Extract the [X, Y] coordinate from the center of the cell holding the provided text.  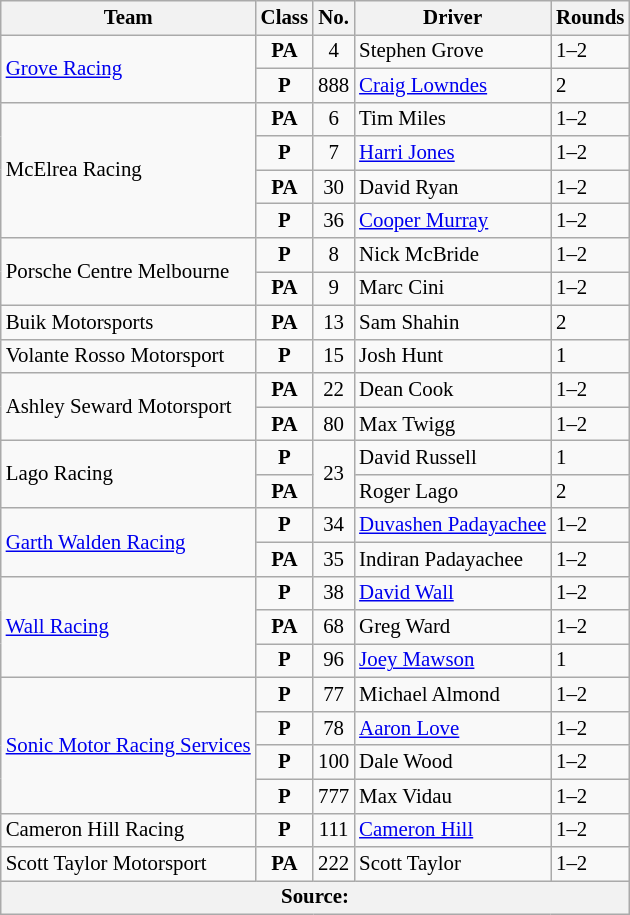
111 [334, 830]
Scott Taylor Motorsport [128, 864]
Stephen Grove [452, 51]
38 [334, 593]
Cameron Hill [452, 830]
Ashley Seward Motorsport [128, 407]
Porsche Centre Melbourne [128, 272]
Dale Wood [452, 762]
David Ryan [452, 187]
Duvashen Padayachee [452, 525]
McElrea Racing [128, 170]
Team [128, 18]
68 [334, 627]
Harri Jones [452, 153]
David Wall [452, 593]
7 [334, 153]
78 [334, 728]
96 [334, 661]
Craig Lowndes [452, 85]
35 [334, 559]
888 [334, 85]
Garth Walden Racing [128, 542]
Max Twigg [452, 424]
23 [334, 475]
Cooper Murray [452, 221]
Josh Hunt [452, 356]
Indiran Padayachee [452, 559]
No. [334, 18]
Tim Miles [452, 119]
Dean Cook [452, 390]
Max Vidau [452, 796]
9 [334, 288]
15 [334, 356]
Aaron Love [452, 728]
Sonic Motor Racing Services [128, 746]
30 [334, 187]
80 [334, 424]
Volante Rosso Motorsport [128, 356]
13 [334, 322]
Wall Racing [128, 627]
Roger Lago [452, 491]
Rounds [590, 18]
Nick McBride [452, 255]
Cameron Hill Racing [128, 830]
34 [334, 525]
77 [334, 695]
Lago Racing [128, 475]
Joey Mawson [452, 661]
222 [334, 864]
Sam Shahin [452, 322]
Michael Almond [452, 695]
Class [284, 18]
Marc Cini [452, 288]
6 [334, 119]
4 [334, 51]
David Russell [452, 458]
36 [334, 221]
Source: [316, 898]
Grove Racing [128, 68]
Buik Motorsports [128, 322]
8 [334, 255]
Scott Taylor [452, 864]
777 [334, 796]
100 [334, 762]
22 [334, 390]
Greg Ward [452, 627]
Driver [452, 18]
